Locate the cell with the specified text and output its (x, y) center coordinate. 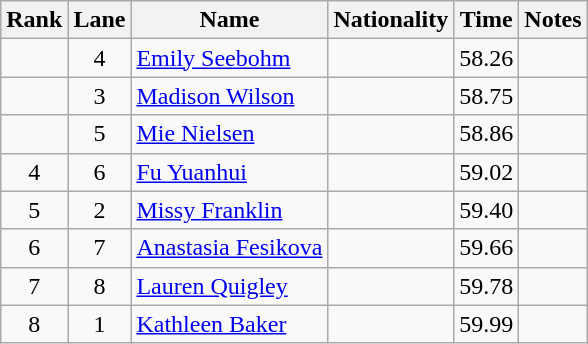
59.78 (486, 286)
Madison Wilson (230, 96)
Notes (553, 20)
Nationality (391, 20)
58.75 (486, 96)
Anastasia Fesikova (230, 248)
Lane (100, 20)
59.40 (486, 210)
3 (100, 96)
Kathleen Baker (230, 324)
59.02 (486, 172)
Time (486, 20)
Fu Yuanhui (230, 172)
1 (100, 324)
Rank (34, 20)
59.99 (486, 324)
58.26 (486, 58)
Mie Nielsen (230, 134)
Emily Seebohm (230, 58)
59.66 (486, 248)
Name (230, 20)
58.86 (486, 134)
2 (100, 210)
Missy Franklin (230, 210)
Lauren Quigley (230, 286)
